Search for the cell housing the specified text and yield its [x, y] center coordinate. 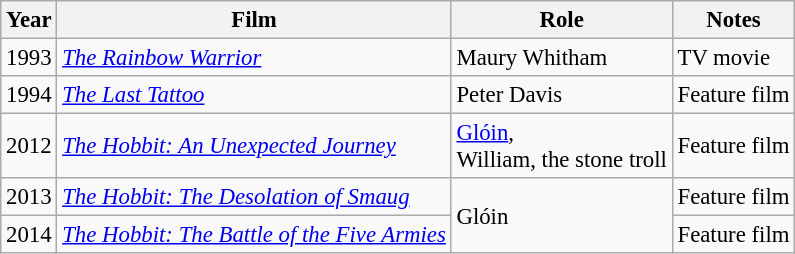
2013 [29, 197]
The Hobbit: The Desolation of Smaug [254, 197]
TV movie [734, 58]
1994 [29, 95]
Year [29, 20]
Glóin,William, the stone troll [562, 146]
Maury Whitham [562, 58]
The Hobbit: The Battle of the Five Armies [254, 235]
Glóin [562, 216]
Film [254, 20]
Notes [734, 20]
The Hobbit: An Unexpected Journey [254, 146]
2012 [29, 146]
The Rainbow Warrior [254, 58]
The Last Tattoo [254, 95]
1993 [29, 58]
2014 [29, 235]
Peter Davis [562, 95]
Role [562, 20]
